Detect which cell encompasses the target text, then output its [x, y] center coordinate. 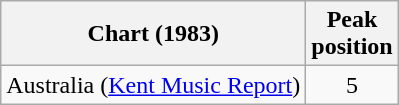
Australia (Kent Music Report) [154, 85]
Peakposition [352, 34]
Chart (1983) [154, 34]
5 [352, 85]
